Pinpoint the cell where the given text exists, returning its [X, Y] midpoint coordinate. 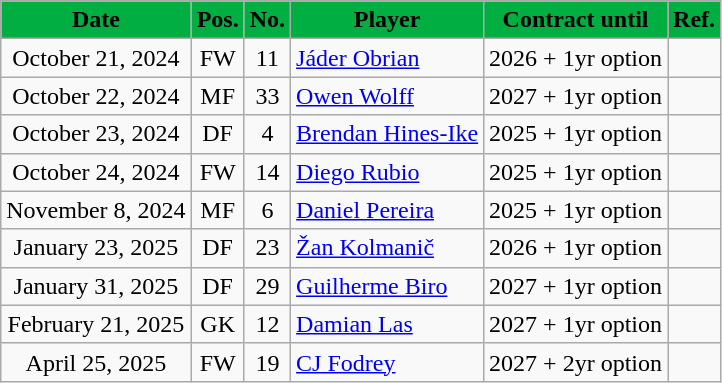
2027 + 2yr option [576, 362]
Daniel Pereira [388, 210]
Brendan Hines-Ike [388, 134]
Contract until [576, 20]
Date [96, 20]
GK [218, 324]
19 [267, 362]
4 [267, 134]
Pos. [218, 20]
Owen Wolff [388, 96]
23 [267, 248]
April 25, 2025 [96, 362]
Player [388, 20]
Diego Rubio [388, 172]
January 23, 2025 [96, 248]
Guilherme Biro [388, 286]
October 24, 2024 [96, 172]
No. [267, 20]
November 8, 2024 [96, 210]
12 [267, 324]
January 31, 2025 [96, 286]
October 21, 2024 [96, 58]
CJ Fodrey [388, 362]
October 23, 2024 [96, 134]
Damian Las [388, 324]
Žan Kolmanič [388, 248]
October 22, 2024 [96, 96]
February 21, 2025 [96, 324]
29 [267, 286]
Ref. [694, 20]
6 [267, 210]
33 [267, 96]
Jáder Obrian [388, 58]
14 [267, 172]
11 [267, 58]
